Provide the [x, y] coordinate of the cell's center where the given text is located.  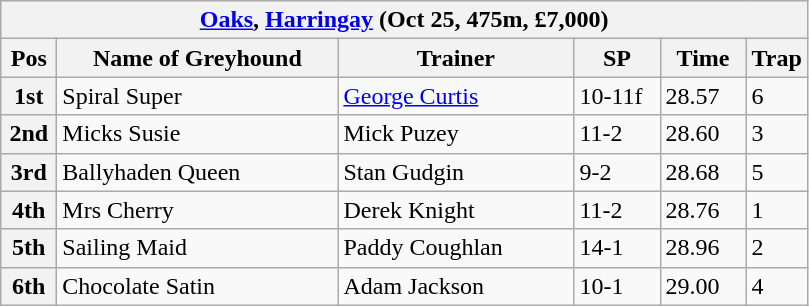
6 [776, 96]
1st [29, 96]
Sailing Maid [198, 248]
10-11f [617, 96]
4th [29, 210]
2 [776, 248]
Time [703, 58]
Name of Greyhound [198, 58]
3rd [29, 172]
5th [29, 248]
George Curtis [456, 96]
Spiral Super [198, 96]
Oaks, Harringay (Oct 25, 475m, £7,000) [404, 20]
Paddy Coughlan [456, 248]
Mick Puzey [456, 134]
28.57 [703, 96]
10-1 [617, 286]
1 [776, 210]
5 [776, 172]
28.96 [703, 248]
9-2 [617, 172]
Adam Jackson [456, 286]
Micks Susie [198, 134]
SP [617, 58]
Trainer [456, 58]
28.60 [703, 134]
Derek Knight [456, 210]
6th [29, 286]
Mrs Cherry [198, 210]
4 [776, 286]
2nd [29, 134]
Trap [776, 58]
3 [776, 134]
28.76 [703, 210]
Stan Gudgin [456, 172]
14-1 [617, 248]
28.68 [703, 172]
Ballyhaden Queen [198, 172]
Pos [29, 58]
29.00 [703, 286]
Chocolate Satin [198, 286]
